Return [x, y] of the center of cell containing provided text 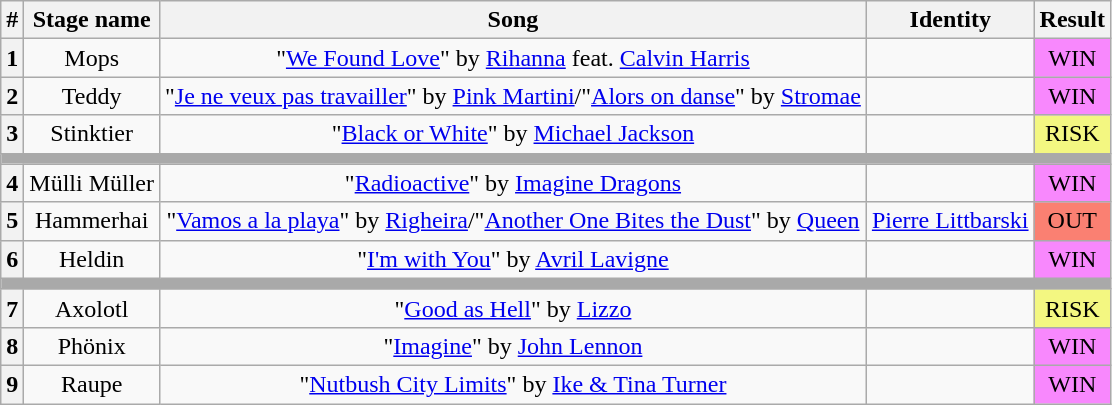
"Je ne veux pas travailler" by Pink Martini/"Alors on danse" by Stromae [514, 96]
Mops [92, 58]
"Radioactive" by Imagine Dragons [514, 183]
Raupe [92, 384]
9 [12, 384]
"I'm with You" by Avril Lavigne [514, 259]
Mülli Müller [92, 183]
OUT [1072, 221]
Identity [950, 20]
"Nutbush City Limits" by Ike & Tina Turner [514, 384]
1 [12, 58]
7 [12, 308]
6 [12, 259]
"We Found Love" by Rihanna feat. Calvin Harris [514, 58]
Teddy [92, 96]
Stinktier [92, 134]
Axolotl [92, 308]
Result [1072, 20]
Phönix [92, 346]
"Good as Hell" by Lizzo [514, 308]
4 [12, 183]
Stage name [92, 20]
"Imagine" by John Lennon [514, 346]
8 [12, 346]
"Black or White" by Michael Jackson [514, 134]
Pierre Littbarski [950, 221]
Hammerhai [92, 221]
2 [12, 96]
# [12, 20]
3 [12, 134]
5 [12, 221]
Heldin [92, 259]
"Vamos a la playa" by Righeira/"Another One Bites the Dust" by Queen [514, 221]
Song [514, 20]
